Capture the cell that displays the provided text and extract its (X, Y) central coordinate. 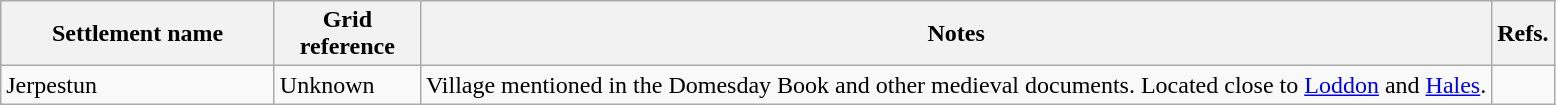
Jerpestun (138, 85)
Refs. (1523, 34)
Notes (956, 34)
Settlement name (138, 34)
Village mentioned in the Domesday Book and other medieval documents. Located close to Loddon and Hales. (956, 85)
Grid reference (347, 34)
Unknown (347, 85)
